Identify which cell holds the provided text, then report its (X, Y) central coordinate. 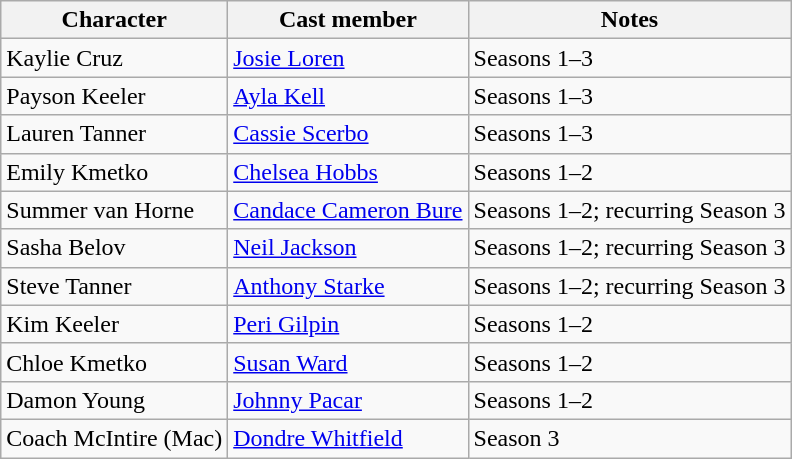
Chelsea Hobbs (348, 172)
Anthony Starke (348, 286)
Johnny Pacar (348, 400)
Notes (630, 20)
Coach McIntire (Mac) (114, 438)
Candace Cameron Bure (348, 210)
Payson Keeler (114, 96)
Dondre Whitfield (348, 438)
Summer van Horne (114, 210)
Susan Ward (348, 362)
Emily Kmetko (114, 172)
Chloe Kmetko (114, 362)
Cassie Scerbo (348, 134)
Sasha Belov (114, 248)
Damon Young (114, 400)
Lauren Tanner (114, 134)
Cast member (348, 20)
Steve Tanner (114, 286)
Neil Jackson (348, 248)
Season 3 (630, 438)
Josie Loren (348, 58)
Ayla Kell (348, 96)
Character (114, 20)
Kaylie Cruz (114, 58)
Kim Keeler (114, 324)
Peri Gilpin (348, 324)
